Capture the cell that displays the provided text and extract its (x, y) central coordinate. 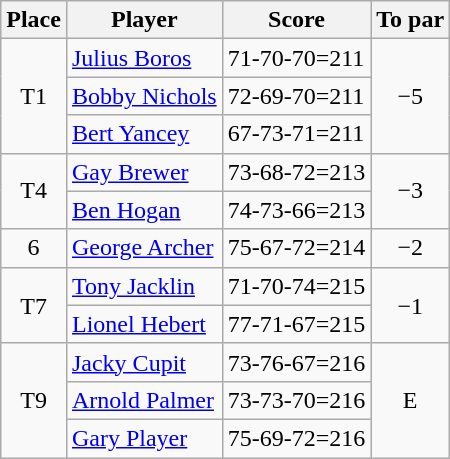
Bobby Nichols (144, 96)
67-73-71=211 (296, 134)
71-70-70=211 (296, 58)
73-73-70=216 (296, 400)
T1 (34, 96)
Julius Boros (144, 58)
6 (34, 248)
Ben Hogan (144, 210)
Score (296, 20)
73-68-72=213 (296, 172)
Lionel Hebert (144, 324)
−3 (410, 191)
To par (410, 20)
Jacky Cupit (144, 362)
Tony Jacklin (144, 286)
Gary Player (144, 438)
E (410, 400)
−2 (410, 248)
77-71-67=215 (296, 324)
Place (34, 20)
75-69-72=216 (296, 438)
71-70-74=215 (296, 286)
72-69-70=211 (296, 96)
−1 (410, 305)
T9 (34, 400)
75-67-72=214 (296, 248)
73-76-67=216 (296, 362)
T7 (34, 305)
74-73-66=213 (296, 210)
George Archer (144, 248)
−5 (410, 96)
T4 (34, 191)
Bert Yancey (144, 134)
Gay Brewer (144, 172)
Arnold Palmer (144, 400)
Player (144, 20)
